From the cell containing the given text, extract its center point as (x, y) coordinate. 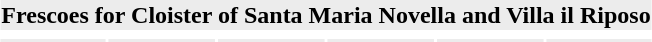
Frescoes for Cloister of Santa Maria Novella and Villa il Riposo (326, 15)
